Search for the cell housing the specified text and yield its [x, y] center coordinate. 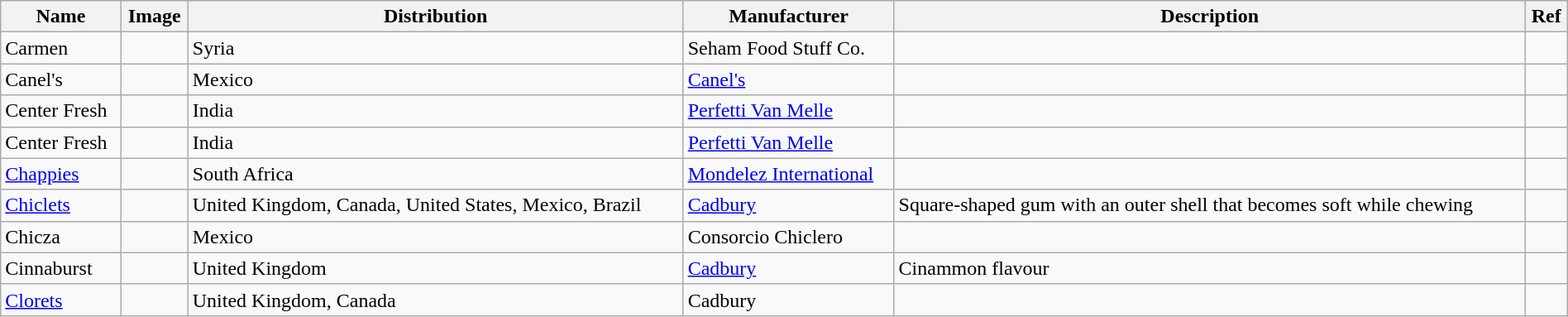
Manufacturer [789, 17]
Syria [435, 48]
Chappies [61, 174]
Clorets [61, 300]
Square-shaped gum with an outer shell that becomes soft while chewing [1209, 205]
South Africa [435, 174]
Image [154, 17]
Cinammon flavour [1209, 268]
Distribution [435, 17]
United Kingdom, Canada, United States, Mexico, Brazil [435, 205]
Carmen [61, 48]
Description [1209, 17]
Name [61, 17]
Chicza [61, 237]
Chiclets [61, 205]
United Kingdom, Canada [435, 300]
Cinnaburst [61, 268]
Ref [1546, 17]
Mondelez International [789, 174]
Consorcio Chiclero [789, 237]
Seham Food Stuff Co. [789, 48]
United Kingdom [435, 268]
